Output the (X, Y) coordinate of the center of the cell containing the given text.  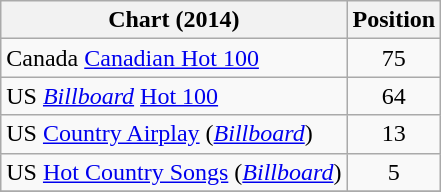
US Hot Country Songs (Billboard) (174, 172)
13 (394, 134)
5 (394, 172)
Position (394, 20)
US Country Airplay (Billboard) (174, 134)
US Billboard Hot 100 (174, 96)
Canada Canadian Hot 100 (174, 58)
64 (394, 96)
Chart (2014) (174, 20)
75 (394, 58)
